Detect which cell encompasses the target text, then output its [x, y] center coordinate. 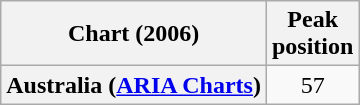
Australia (ARIA Charts) [134, 85]
Peakposition [312, 34]
Chart (2006) [134, 34]
57 [312, 85]
